Find where the given text appears and provide that cell's center as (x, y) coordinate. 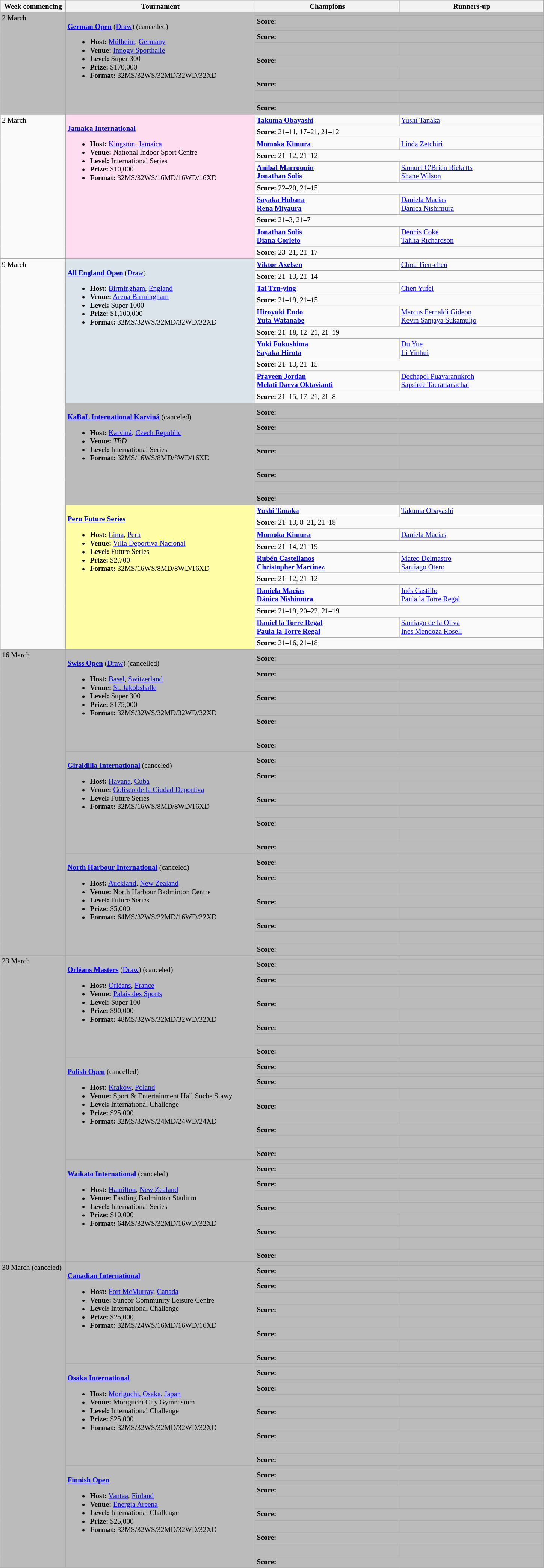
Score: 23–21, 21–17 (399, 253)
Score: 21–14, 21–19 (399, 547)
Dechapol Puavaranukroh Sapsiree Taerattanachai (471, 381)
Finnish OpenHost: Vantaa, FinlandVenue: Energia AreenaLevel: International ChallengePrize: $25,000Format: 32MS/32WS/32MD/32WD/32XD (160, 1517)
Chou Tien-chen (471, 265)
Sayaka Hobara Rena Miyaura (327, 204)
16 March (33, 802)
Champions (327, 6)
Giraldilla International (canceled)Host: Havana, CubaVenue: Coliseo de la Ciudad DeportivaLevel: Future SeriesFormat: 32MS/16WS/8MD/8WD/16XD (160, 802)
Chen Yufei (471, 288)
Score: 21–13, 8–21, 21–18 (399, 523)
Aníbal Marroquín Jonathan Solís (327, 172)
Score: 21–13, 21–15 (399, 365)
Week commencing (33, 6)
All England Open (Draw)Host: Birmingham, EnglandVenue: Arena BirminghamLevel: Super 1000Prize: $1,100,000Format: 32MS/32WS/32MD/32WD/32XD (160, 331)
Hiroyuki Endo Yuta Watanabe (327, 316)
23 March (33, 1109)
Viktor Axelsen (327, 265)
Score: 21–19, 21–15 (399, 300)
Score: 21–11, 17–21, 21–12 (399, 132)
German Open (Draw) (cancelled)Host: Mülheim, GermanyVenue: Innogy SporthalleLevel: Super 300Prize: $170,000Format: 32MS/32WS/32MD/32WD/32XD (160, 63)
Daniel la Torre Regal Paula la Torre Regal (327, 627)
Yuki Fukushima Sayaka Hirota (327, 349)
Tai Tzu-ying (327, 288)
Score: 21–18, 12–21, 21–19 (399, 332)
Du Yue Li Yinhui (471, 349)
Runners-up (471, 6)
Score: 21–19, 20–22, 21–19 (399, 611)
Dennis Coke Tahlia Richardson (471, 237)
9 March (33, 454)
Score: 22–20, 21–15 (399, 188)
Peru Future SeriesHost: Lima, PeruVenue: Villa Deportiva NacionalLevel: Future SeriesPrize: $2,700Format: 32MS/16WS/8MD/8WD/16XD (160, 577)
Daniela Macías (471, 535)
Samuel O'Brien Ricketts Shane Wilson (471, 172)
Rubén Castellanos Christopher Martínez (327, 563)
Score: 21–13, 21–14 (399, 276)
Inés Castillo Paula la Torre Regal (471, 595)
Swiss Open (Draw) (cancelled)Host: Basel, SwitzerlandVenue: St. JakobshalleLevel: Super 300Prize: $175,000Format: 32MS/32WS/32MD/32WD/32XD (160, 700)
Praveen Jordan Melati Daeva Oktavianti (327, 381)
Linda Zetchiri (471, 144)
Mateo Delmastro Santiago Otero (471, 563)
Tournament (160, 6)
30 March (canceled) (33, 1415)
Santiago de la Oliva Ines Mendoza Rosell (471, 627)
KaBaL International Karviná (canceled)Host: Karviná, Czech RepublicVenue: TBDLevel: International SeriesFormat: 32MS/16WS/8MD/8WD/16XD (160, 453)
Marcus Fernaldi Gideon Kevin Sanjaya Sukamuljo (471, 316)
Score: 21–16, 21–18 (399, 643)
Jonathan Solís Diana Corleto (327, 237)
Score: 21–3, 21–7 (399, 220)
Score: 21–15, 17–21, 21–8 (399, 397)
Orléans Masters (Draw) (canceled)Host: Orléans, FranceVenue: Palais des SportsLevel: Super 100Prize: $90,000Format: 48MS/32WS/32MD/32WD/32XD (160, 1006)
